Capture the cell that displays the provided text and extract its (X, Y) central coordinate. 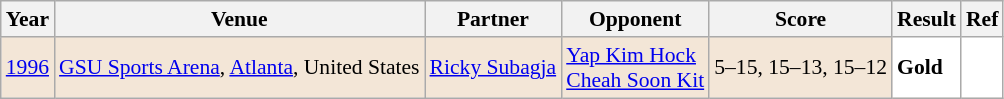
Partner (494, 19)
Venue (239, 19)
Year (28, 19)
Result (926, 19)
Yap Kim Hock Cheah Soon Kit (635, 68)
Opponent (635, 19)
Gold (926, 68)
GSU Sports Arena, Atlanta, United States (239, 68)
5–15, 15–13, 15–12 (800, 68)
Ref (982, 19)
Ricky Subagja (494, 68)
1996 (28, 68)
Score (800, 19)
